Scan for the cell matching the given text and deliver its (x, y) coordinate at center. 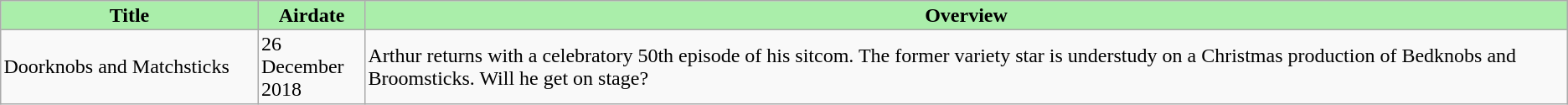
Overview (967, 15)
Airdate (312, 15)
Doorknobs and Matchsticks (130, 66)
Title (130, 15)
26 December 2018 (312, 66)
